Extract the (x, y) coordinate from the center of the cell holding the provided text.  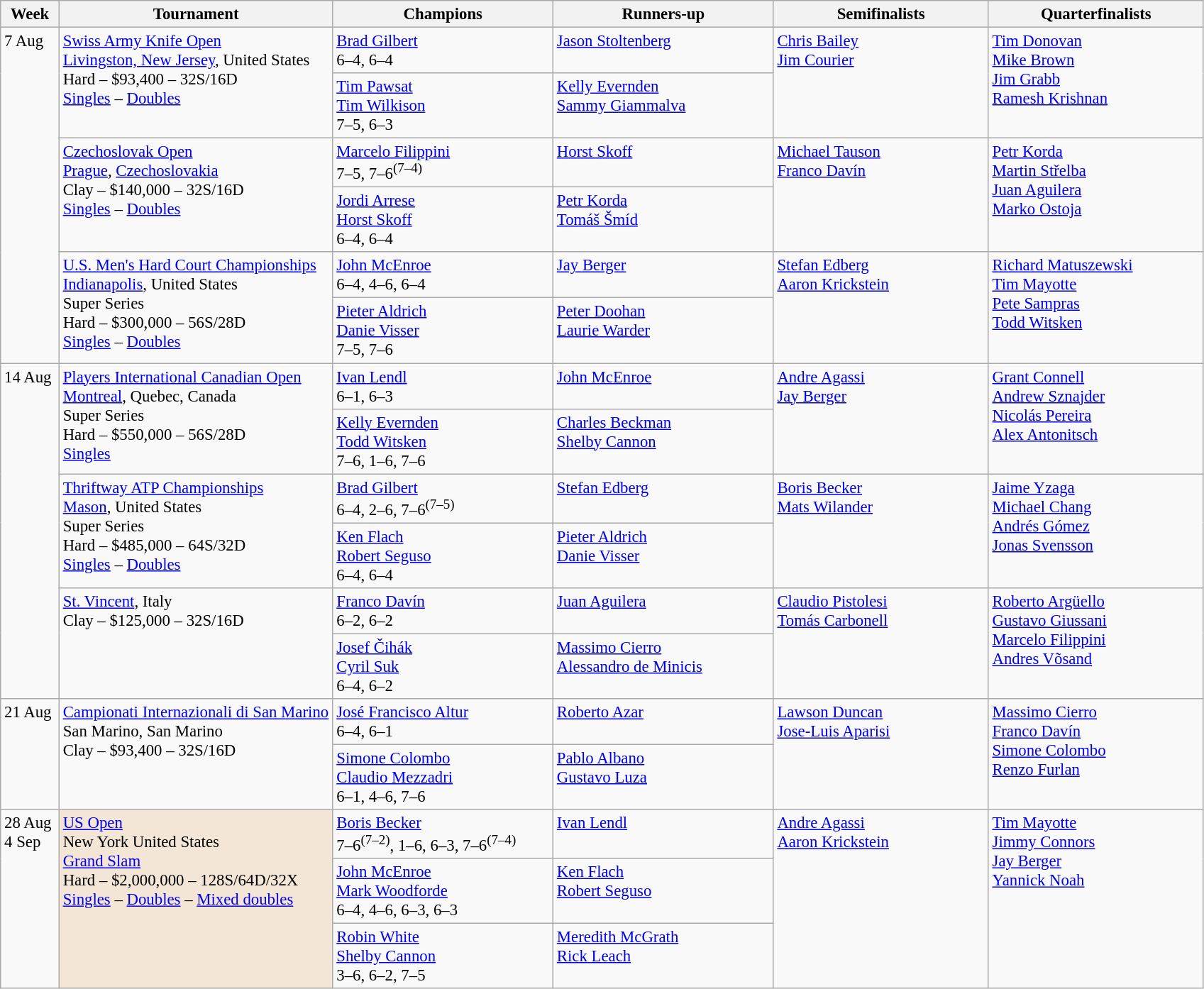
Robin White Shelby Cannon 3–6, 6–2, 7–5 (443, 956)
Simone Colombo Claudio Mezzadri 6–1, 4–6, 7–6 (443, 777)
St. Vincent, ItalyClay – $125,000 – 32S/16D (196, 643)
Pieter Aldrich Danie Visser 7–5, 7–6 (443, 331)
Czechoslovak Open Prague, CzechoslovakiaClay – $140,000 – 32S/16DSingles – Doubles (196, 196)
Andre Agassi Aaron Krickstein (881, 899)
Jason Stoltenberg (664, 51)
7 Aug (30, 196)
Pablo Albano Gustavo Luza (664, 777)
Petr Korda Martin Střelba Juan Aguilera Marko Ostoja (1095, 196)
Players International Canadian Open Montreal, Quebec, Canada Super Series Hard – $550,000 – 56S/28DSingles (196, 419)
Boris Becker7–6(7–2), 1–6, 6–3, 7–6(7–4) (443, 834)
Lawson Duncan Jose-Luis Aparisi (881, 754)
Chris Bailey Jim Courier (881, 83)
Roberto Azar (664, 722)
Juan Aguilera (664, 612)
Tournament (196, 14)
Tim Pawsat Tim Wilkison 7–5, 6–3 (443, 106)
Claudio Pistolesi Tomás Carbonell (881, 643)
Campionati Internazionali di San Marino San Marino, San MarinoClay – $93,400 – 32S/16D (196, 754)
Pieter Aldrich Danie Visser (664, 556)
Andre Agassi Jay Berger (881, 419)
21 Aug (30, 754)
Boris Becker Mats Wilander (881, 531)
Stefan Edberg Aaron Krickstein (881, 308)
U.S. Men's Hard Court Championships Indianapolis, United States Super Series Hard – $300,000 – 56S/28DSingles – Doubles (196, 308)
Ivan Lendl (664, 834)
14 Aug (30, 531)
Kelly Evernden Sammy Giammalva (664, 106)
Massimo Cierro Alessandro de Minicis (664, 666)
Tim Mayotte Jimmy Connors Jay Berger Yannick Noah (1095, 899)
28 Aug4 Sep (30, 899)
Runners-up (664, 14)
Peter Doohan Laurie Warder (664, 331)
Jaime Yzaga Michael Chang Andrés Gómez Jonas Svensson (1095, 531)
Jordi Arrese Horst Skoff 6–4, 6–4 (443, 220)
John McEnroe6–4, 4–6, 6–4 (443, 275)
Roberto Argüello Gustavo Giussani Marcelo Filippini Andres Võsand (1095, 643)
US Open New York United StatesGrand SlamHard – $2,000,000 – 128S/64D/32XSingles – Doubles – Mixed doubles (196, 899)
Massimo Cierro Franco Davín Simone Colombo Renzo Furlan (1095, 754)
José Francisco Altur6–4, 6–1 (443, 722)
Brad Gilbert6–4, 2–6, 7–6(7–5) (443, 498)
John McEnroe (664, 386)
Tim Donovan Mike Brown Jim Grabb Ramesh Krishnan (1095, 83)
Brad Gilbert6–4, 6–4 (443, 51)
Charles Beckman Shelby Cannon (664, 441)
Thriftway ATP ChampionshipsMason, United States Super Series Hard – $485,000 – 64S/32DSingles – Doubles (196, 531)
Swiss Army Knife Open Livingston, New Jersey, United StatesHard – $93,400 – 32S/16DSingles – Doubles (196, 83)
Ivan Lendl6–1, 6–3 (443, 386)
Horst Skoff (664, 163)
Meredith McGrath Rick Leach (664, 956)
John McEnroe Mark Woodforde 6–4, 4–6, 6–3, 6–3 (443, 891)
Petr Korda Tomáš Šmíd (664, 220)
Michael Tauson Franco Davín (881, 196)
Ken Flach Robert Seguso (664, 891)
Marcelo Filippini7–5, 7–6(7–4) (443, 163)
Champions (443, 14)
Jay Berger (664, 275)
Week (30, 14)
Ken Flach Robert Seguso 6–4, 6–4 (443, 556)
Grant Connell Andrew Sznajder Nicolás Pereira Alex Antonitsch (1095, 419)
Semifinalists (881, 14)
Quarterfinalists (1095, 14)
Kelly Evernden Todd Witsken 7–6, 1–6, 7–6 (443, 441)
Stefan Edberg (664, 498)
Josef Čihák Cyril Suk 6–4, 6–2 (443, 666)
Franco Davín6–2, 6–2 (443, 612)
Richard Matuszewski Tim Mayotte Pete Sampras Todd Witsken (1095, 308)
